Search for the cell housing the specified text and yield its [X, Y] center coordinate. 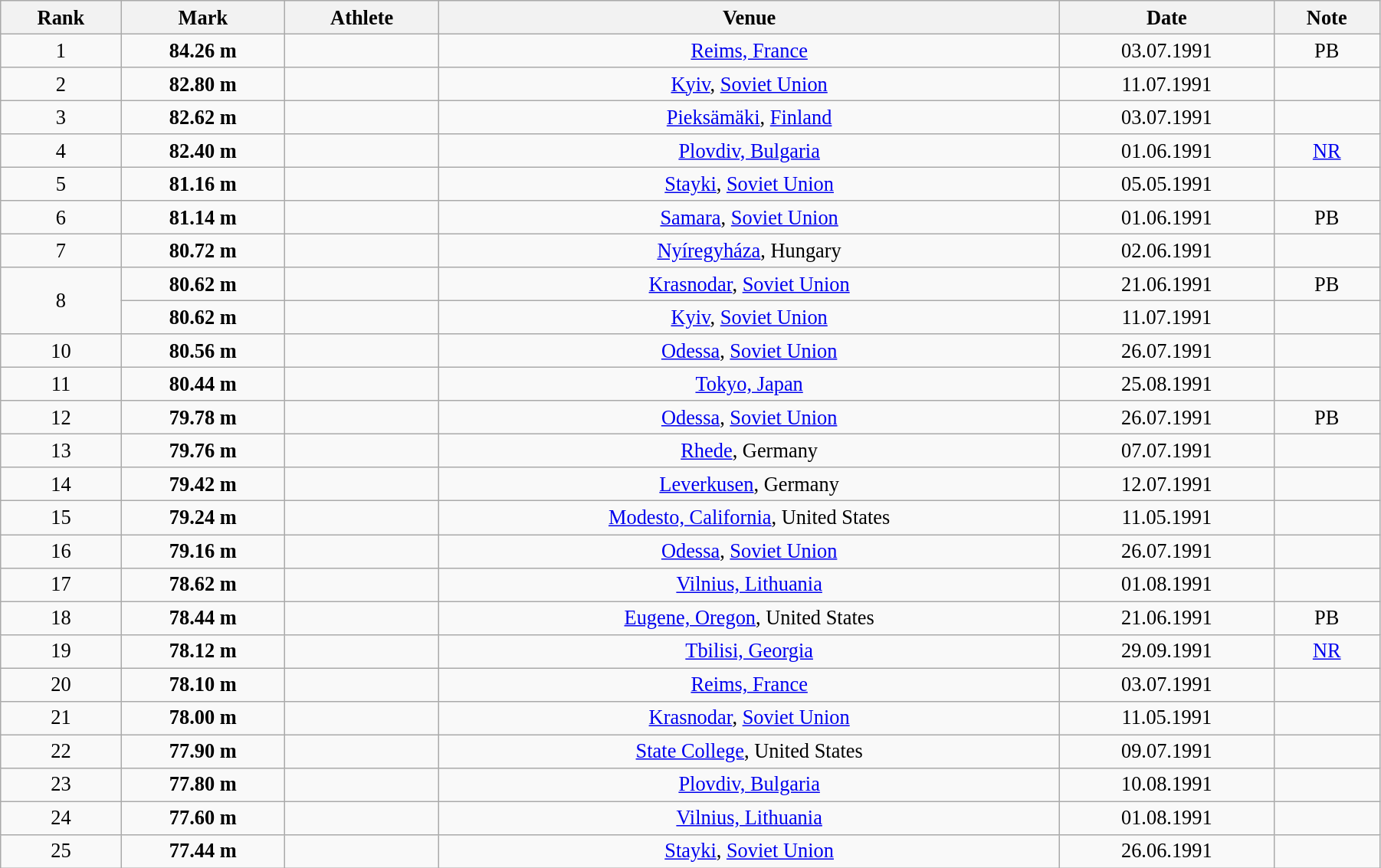
8 [61, 300]
09.07.1991 [1166, 751]
Rhede, Germany [750, 450]
12.07.1991 [1166, 484]
78.00 m [203, 718]
5 [61, 184]
25.08.1991 [1166, 384]
78.12 m [203, 651]
17 [61, 585]
26.06.1991 [1166, 851]
82.40 m [203, 151]
79.76 m [203, 450]
15 [61, 518]
Samara, Soviet Union [750, 218]
12 [61, 418]
82.62 m [203, 117]
State College, United States [750, 751]
Eugene, Oregon, United States [750, 617]
02.06.1991 [1166, 251]
Note [1327, 17]
79.78 m [203, 418]
79.42 m [203, 484]
84.26 m [203, 51]
05.05.1991 [1166, 184]
Rank [61, 17]
78.10 m [203, 684]
19 [61, 651]
Nyíregyháza, Hungary [750, 251]
Athlete [362, 17]
78.44 m [203, 617]
11 [61, 384]
Leverkusen, Germany [750, 484]
24 [61, 817]
14 [61, 484]
79.24 m [203, 518]
7 [61, 251]
23 [61, 784]
77.44 m [203, 851]
4 [61, 151]
10.08.1991 [1166, 784]
Pieksämäki, Finland [750, 117]
Tbilisi, Georgia [750, 651]
81.16 m [203, 184]
2 [61, 84]
77.60 m [203, 817]
Date [1166, 17]
6 [61, 218]
82.80 m [203, 84]
81.14 m [203, 218]
29.09.1991 [1166, 651]
22 [61, 751]
1 [61, 51]
18 [61, 617]
07.07.1991 [1166, 450]
13 [61, 450]
80.56 m [203, 351]
20 [61, 684]
3 [61, 117]
16 [61, 551]
80.44 m [203, 384]
Modesto, California, United States [750, 518]
78.62 m [203, 585]
Tokyo, Japan [750, 384]
77.90 m [203, 751]
21 [61, 718]
80.72 m [203, 251]
Venue [750, 17]
25 [61, 851]
77.80 m [203, 784]
79.16 m [203, 551]
Mark [203, 17]
10 [61, 351]
